Pinpoint the cell where the given text exists, returning its (X, Y) midpoint coordinate. 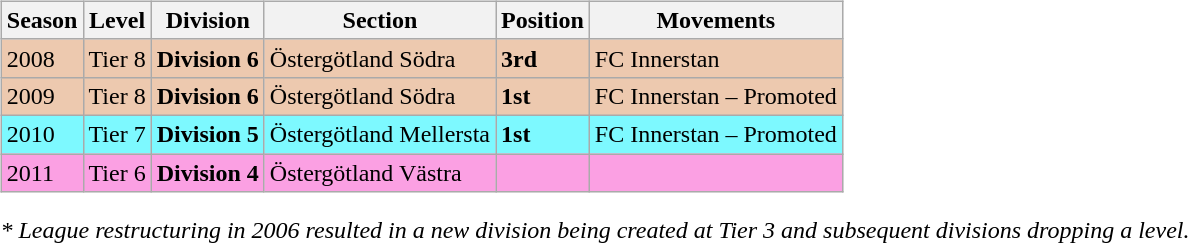
Tier 6 (117, 173)
2009 (42, 96)
Östergötland Mellersta (380, 134)
Movements (716, 20)
2010 (42, 134)
Position (543, 20)
2011 (42, 173)
Division (208, 20)
Season (42, 20)
3rd (543, 58)
Division 5 (208, 134)
Division 4 (208, 173)
FC Innerstan (716, 58)
Level (117, 20)
Section (380, 20)
2008 (42, 58)
Tier 7 (117, 134)
Östergötland Västra (380, 173)
